Provide the (X, Y) coordinate of the cell's center where the given text is located.  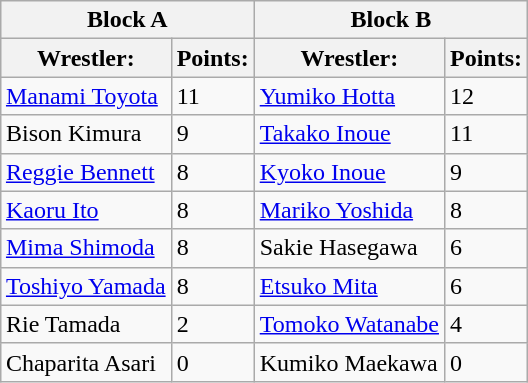
2 (212, 324)
Tomoko Watanabe (349, 324)
12 (486, 96)
Kyoko Inoue (349, 172)
Sakie Hasegawa (349, 248)
Takako Inoue (349, 134)
Kaoru Ito (86, 210)
Block A (127, 20)
Yumiko Hotta (349, 96)
Block B (390, 20)
Manami Toyota (86, 96)
4 (486, 324)
Bison Kimura (86, 134)
Rie Tamada (86, 324)
Reggie Bennett (86, 172)
Mariko Yoshida (349, 210)
Chaparita Asari (86, 362)
Toshiyo Yamada (86, 286)
Etsuko Mita (349, 286)
Kumiko Maekawa (349, 362)
Mima Shimoda (86, 248)
